Capture the cell that displays the provided text and extract its [x, y] central coordinate. 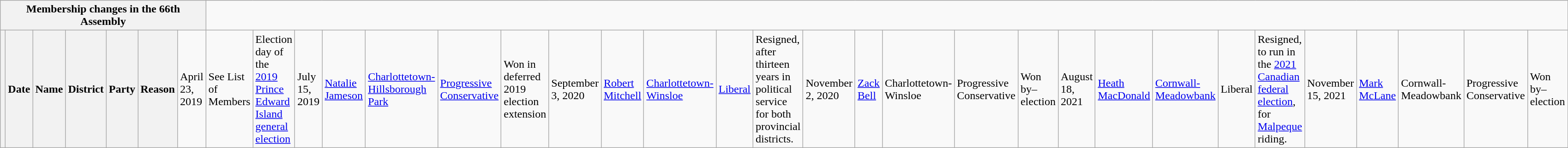
Reason [158, 89]
Robert Mitchell [622, 89]
Resigned, to run in the 2021 Canadian federal election, for Malpeque riding. [1280, 89]
April 23, 2019 [192, 89]
Won in deferred 2019 election extension [525, 89]
Election day of the 2019 Prince Edward Island general election [274, 89]
Zack Bell [869, 89]
September 3, 2020 [575, 89]
Natalie Jameson [344, 89]
Heath MacDonald [1124, 89]
Membership changes in the 66th Assembly [103, 16]
July 15, 2019 [308, 89]
Mark McLane [1377, 89]
Party [122, 89]
August 18, 2021 [1076, 89]
November 15, 2021 [1330, 89]
Date [19, 89]
Name [49, 89]
Charlottetown-Hillsborough Park [402, 89]
District [86, 89]
Resigned, after thirteen years in political service for both provincial districts. [778, 89]
November 2, 2020 [829, 89]
See List of Members [229, 89]
